Search for the cell housing the specified text and yield its (X, Y) center coordinate. 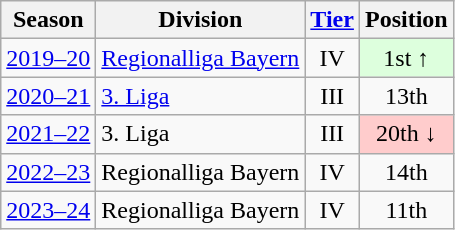
11th (406, 210)
Division (200, 20)
2019–20 (48, 58)
Position (406, 20)
13th (406, 96)
2023–24 (48, 210)
2020–21 (48, 96)
Season (48, 20)
20th ↓ (406, 134)
14th (406, 172)
1st ↑ (406, 58)
2022–23 (48, 172)
2021–22 (48, 134)
Tier (332, 20)
